Find where the given text appears and provide that cell's center as (X, Y) coordinate. 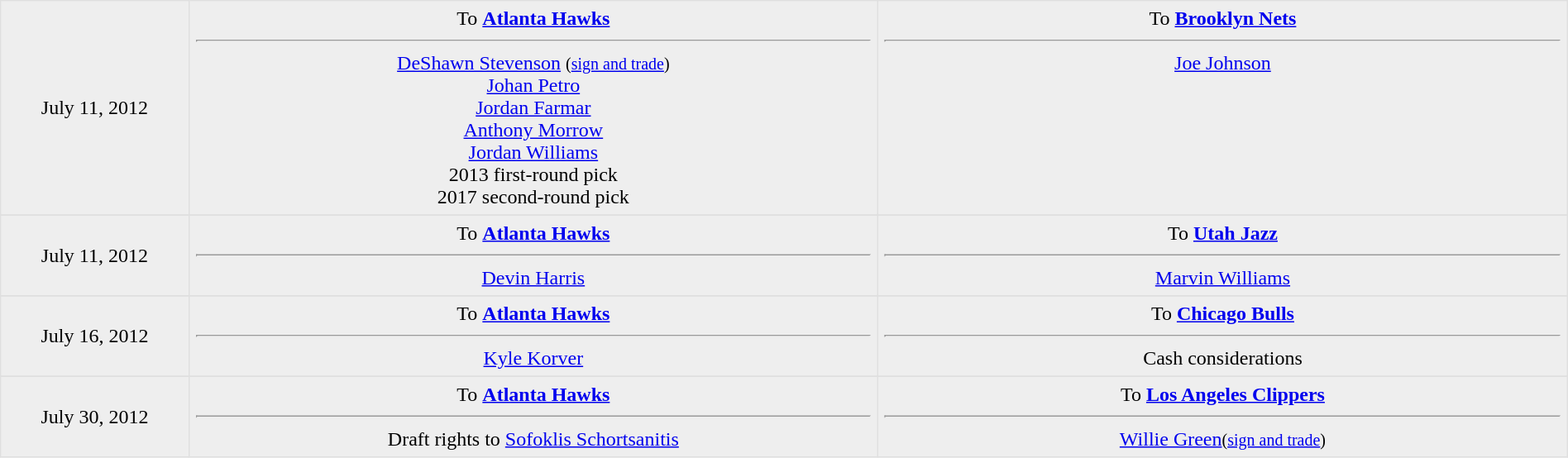
July 16, 2012 (94, 336)
To Los Angeles ClippersWillie Green(sign and trade) (1223, 417)
To Brooklyn NetsJoe Johnson (1223, 108)
To Atlanta HawksDevin Harris (533, 255)
To Utah JazzMarvin Williams (1223, 255)
To Atlanta HawksDeShawn Stevenson (sign and trade)Johan PetroJordan FarmarAnthony MorrowJordan Williams2013 first-round pick2017 second-round pick (533, 108)
To Atlanta HawksDraft rights to Sofoklis Schortsanitis (533, 417)
July 30, 2012 (94, 417)
To Chicago BullsCash considerations (1223, 336)
To Atlanta HawksKyle Korver (533, 336)
